Search for the cell housing the specified text and yield its [x, y] center coordinate. 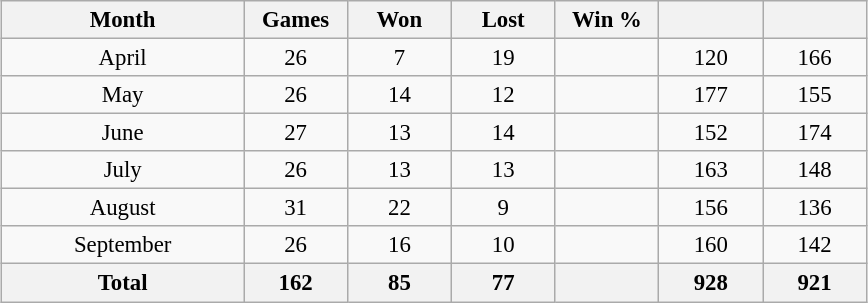
148 [815, 170]
Total [123, 283]
Won [399, 20]
Month [123, 20]
177 [711, 95]
31 [296, 208]
Games [296, 20]
163 [711, 170]
September [123, 245]
120 [711, 57]
921 [815, 283]
152 [711, 133]
Lost [503, 20]
156 [711, 208]
22 [399, 208]
Win % [607, 20]
27 [296, 133]
77 [503, 283]
9 [503, 208]
155 [815, 95]
June [123, 133]
85 [399, 283]
July [123, 170]
August [123, 208]
142 [815, 245]
136 [815, 208]
April [123, 57]
May [123, 95]
166 [815, 57]
928 [711, 283]
7 [399, 57]
12 [503, 95]
16 [399, 245]
174 [815, 133]
160 [711, 245]
10 [503, 245]
19 [503, 57]
162 [296, 283]
